For the text-containing cell, return its midpoint in (X, Y) coordinate format. 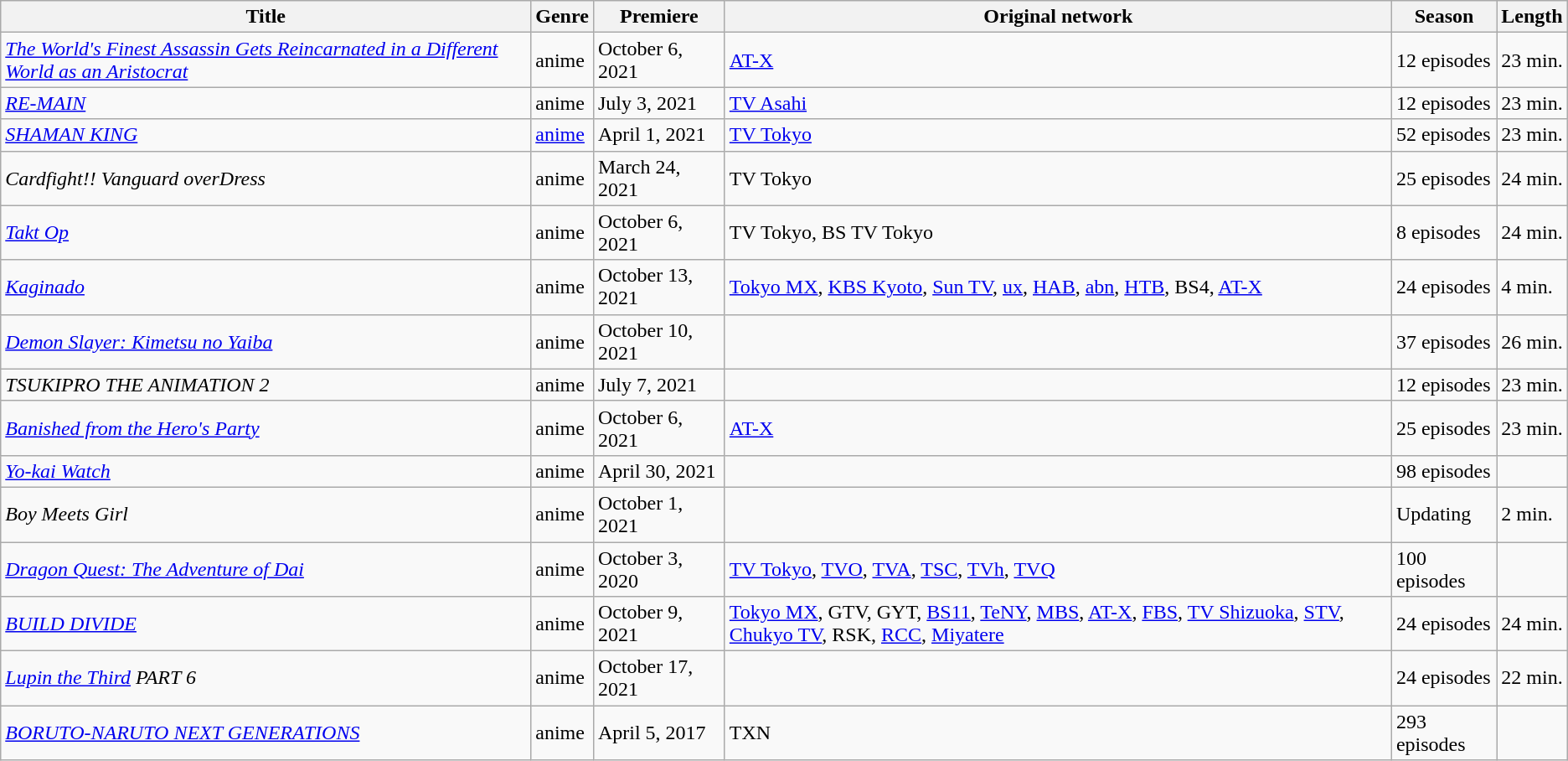
TV Tokyo, BS TV Tokyo (1058, 233)
37 episodes (1444, 342)
SHAMAN KING (266, 135)
TV Asahi (1058, 103)
26 min. (1532, 342)
Takt Op (266, 233)
TSUKIPRO THE ANIMATION 2 (266, 385)
Tokyo MX, KBS Kyoto, Sun TV, ux, HAB, abn, HTB, BS4, AT-X (1058, 287)
Yo-kai Watch (266, 471)
October 9, 2021 (658, 624)
Title (266, 17)
April 30, 2021 (658, 471)
BORUTO-NARUTO NEXT GENERATIONS (266, 733)
Updating (1444, 515)
October 17, 2021 (658, 679)
100 episodes (1444, 568)
October 1, 2021 (658, 515)
Tokyo MX, GTV, GYT, BS11, TeNY, MBS, AT-X, FBS, TV Shizuoka, STV, Chukyo TV, RSK, RCC, Miyatere (1058, 624)
March 24, 2021 (658, 178)
April 5, 2017 (658, 733)
July 7, 2021 (658, 385)
Length (1532, 17)
Demon Slayer: Kimetsu no Yaiba (266, 342)
Banished from the Hero's Party (266, 427)
Kaginado (266, 287)
The World's Finest Assassin Gets Reincarnated in a Different World as an Aristocrat (266, 60)
TXN (1058, 733)
Original network (1058, 17)
Cardfight!! Vanguard overDress (266, 178)
BUILD DIVIDE (266, 624)
Dragon Quest: The Adventure of Dai (266, 568)
Genre (563, 17)
RE-MAIN (266, 103)
8 episodes (1444, 233)
April 1, 2021 (658, 135)
October 3, 2020 (658, 568)
Premiere (658, 17)
293 episodes (1444, 733)
52 episodes (1444, 135)
Season (1444, 17)
98 episodes (1444, 471)
22 min. (1532, 679)
Boy Meets Girl (266, 515)
October 13, 2021 (658, 287)
Lupin the Third PART 6 (266, 679)
October 10, 2021 (658, 342)
2 min. (1532, 515)
TV Tokyo, TVO, TVA, TSC, TVh, TVQ (1058, 568)
July 3, 2021 (658, 103)
4 min. (1532, 287)
